Find where the given text appears and provide that cell's center as (x, y) coordinate. 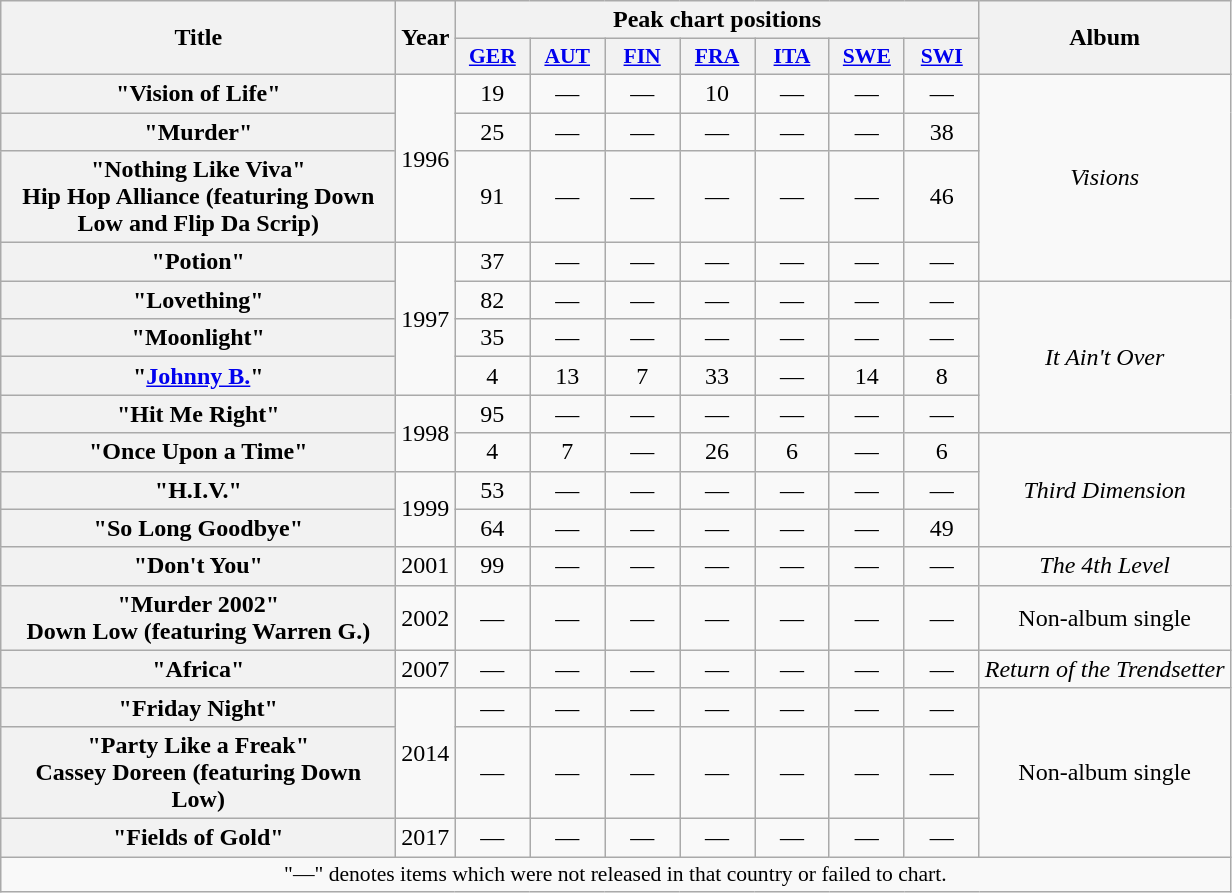
82 (492, 300)
"Murder" (198, 131)
It Ain't Over (1104, 357)
Visions (1104, 177)
"Once Upon a Time" (198, 452)
14 (866, 376)
1998 (426, 433)
Return of the Trendsetter (1104, 669)
46 (942, 197)
FRA (718, 57)
38 (942, 131)
The 4th Level (1104, 566)
91 (492, 197)
SWI (942, 57)
"Don't You" (198, 566)
Title (198, 38)
2017 (426, 837)
49 (942, 528)
64 (492, 528)
26 (718, 452)
FIN (642, 57)
SWE (866, 57)
"Hit Me Right" (198, 414)
"Potion" (198, 262)
"Africa" (198, 669)
1999 (426, 509)
99 (492, 566)
2014 (426, 753)
95 (492, 414)
33 (718, 376)
"Johnny B." (198, 376)
"Moonlight" (198, 338)
"Lovething" (198, 300)
37 (492, 262)
1997 (426, 319)
25 (492, 131)
13 (568, 376)
35 (492, 338)
GER (492, 57)
Year (426, 38)
1996 (426, 158)
Album (1104, 38)
"So Long Goodbye" (198, 528)
2002 (426, 618)
"Fields of Gold" (198, 837)
10 (718, 93)
2007 (426, 669)
2001 (426, 566)
Peak chart positions (717, 20)
AUT (568, 57)
"Murder 2002"Down Low (featuring Warren G.) (198, 618)
"H.I.V." (198, 490)
19 (492, 93)
53 (492, 490)
"Nothing Like Viva"Hip Hop Alliance (featuring Down Low and Flip Da Scrip) (198, 197)
Third Dimension (1104, 490)
ITA (792, 57)
8 (942, 376)
"Vision of Life" (198, 93)
"Friday Night" (198, 707)
"Party Like a Freak"Cassey Doreen (featuring Down Low) (198, 772)
"—" denotes items which were not released in that country or failed to chart. (616, 874)
